Search for the cell housing the specified text and yield its [x, y] center coordinate. 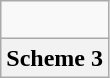
Scheme 3 [55, 58]
